For the text-containing cell, return its midpoint in [x, y] coordinate format. 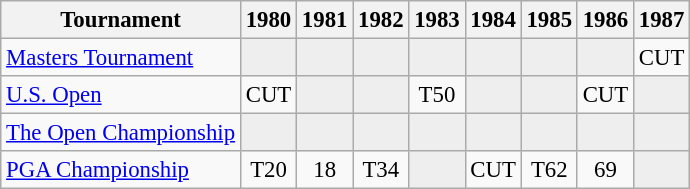
Masters Tournament [121, 58]
T20 [268, 170]
69 [605, 170]
1985 [549, 20]
T34 [381, 170]
1982 [381, 20]
T62 [549, 170]
PGA Championship [121, 170]
1980 [268, 20]
1984 [493, 20]
1981 [325, 20]
The Open Championship [121, 133]
Tournament [121, 20]
U.S. Open [121, 95]
1986 [605, 20]
1987 [661, 20]
1983 [437, 20]
T50 [437, 95]
18 [325, 170]
